Determine the (X, Y) coordinate at the center of the cell enclosing the given text.  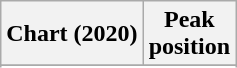
Chart (2020) (72, 34)
Peakposition (189, 34)
